Return (X, Y) of the center of cell containing provided text 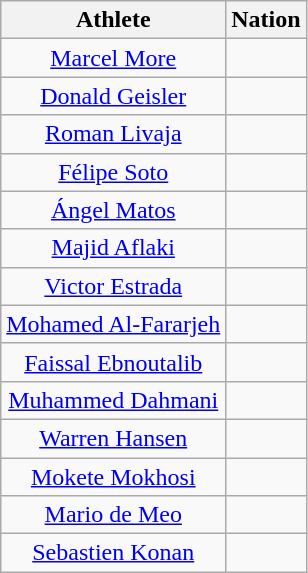
Warren Hansen (114, 438)
Félipe Soto (114, 172)
Mohamed Al-Fararjeh (114, 324)
Victor Estrada (114, 286)
Mario de Meo (114, 515)
Athlete (114, 20)
Donald Geisler (114, 96)
Mokete Mokhosi (114, 477)
Ángel Matos (114, 210)
Muhammed Dahmani (114, 400)
Nation (266, 20)
Sebastien Konan (114, 553)
Faissal Ebnoutalib (114, 362)
Majid Aflaki (114, 248)
Roman Livaja (114, 134)
Marcel More (114, 58)
